Pinpoint the cell where the given text exists, returning its [X, Y] midpoint coordinate. 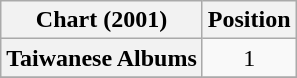
1 [249, 58]
Chart (2001) [102, 20]
Taiwanese Albums [102, 58]
Position [249, 20]
